Provide the (X, Y) coordinate of the cell's center where the given text is located.  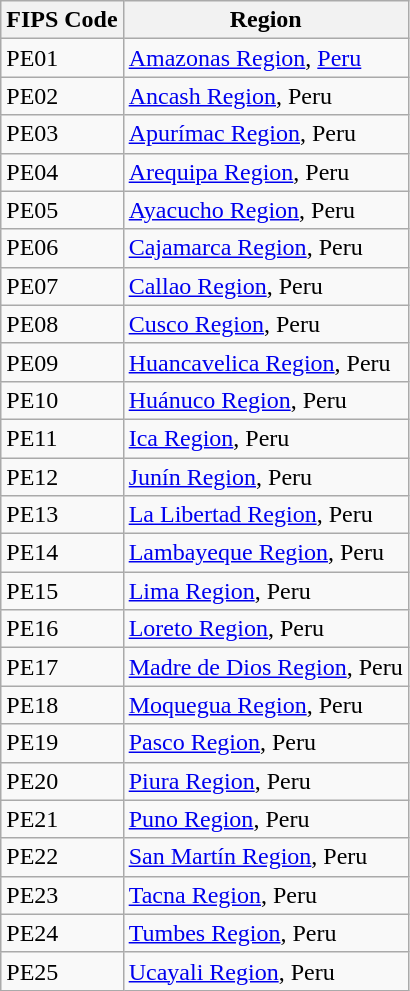
PE20 (62, 781)
PE15 (62, 591)
PE06 (62, 248)
PE19 (62, 743)
PE16 (62, 629)
PE22 (62, 857)
Madre de Dios Region, Peru (266, 667)
PE08 (62, 324)
PE12 (62, 477)
Tacna Region, Peru (266, 895)
Lambayeque Region, Peru (266, 553)
Ucayali Region, Peru (266, 971)
Huancavelica Region, Peru (266, 362)
PE13 (62, 515)
PE24 (62, 933)
Region (266, 20)
Amazonas Region, Peru (266, 58)
FIPS Code (62, 20)
Callao Region, Peru (266, 286)
PE11 (62, 438)
PE18 (62, 705)
Piura Region, Peru (266, 781)
Apurímac Region, Peru (266, 134)
PE01 (62, 58)
PE21 (62, 819)
PE05 (62, 210)
PE03 (62, 134)
Tumbes Region, Peru (266, 933)
Ica Region, Peru (266, 438)
PE02 (62, 96)
PE10 (62, 400)
PE04 (62, 172)
Lima Region, Peru (266, 591)
La Libertad Region, Peru (266, 515)
Ancash Region, Peru (266, 96)
Junín Region, Peru (266, 477)
Puno Region, Peru (266, 819)
Huánuco Region, Peru (266, 400)
Arequipa Region, Peru (266, 172)
San Martín Region, Peru (266, 857)
PE09 (62, 362)
Ayacucho Region, Peru (266, 210)
PE23 (62, 895)
Cusco Region, Peru (266, 324)
Pasco Region, Peru (266, 743)
Cajamarca Region, Peru (266, 248)
PE25 (62, 971)
PE14 (62, 553)
Loreto Region, Peru (266, 629)
PE07 (62, 286)
PE17 (62, 667)
Moquegua Region, Peru (266, 705)
